For the text-containing cell, return its midpoint in [x, y] coordinate format. 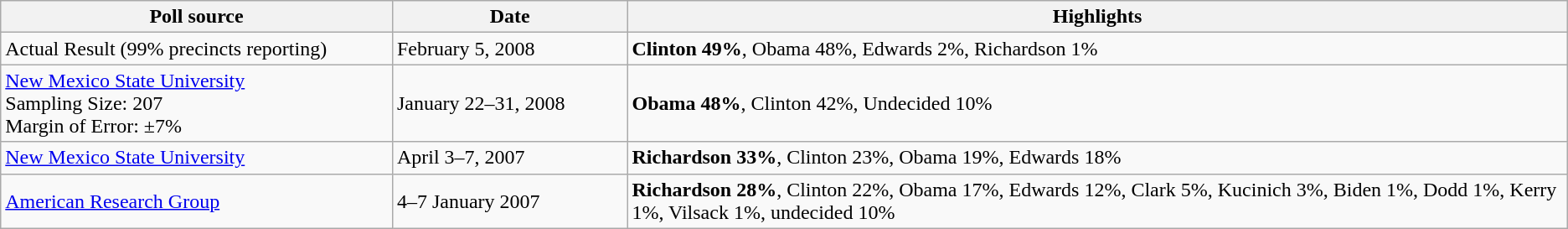
New Mexico State University [197, 158]
Richardson 28%, Clinton 22%, Obama 17%, Edwards 12%, Clark 5%, Kucinich 3%, Biden 1%, Dodd 1%, Kerry 1%, Vilsack 1%, undecided 10% [1097, 201]
American Research Group [197, 201]
Poll source [197, 17]
February 5, 2008 [509, 49]
January 22–31, 2008 [509, 103]
Date [509, 17]
Highlights [1097, 17]
Clinton 49%, Obama 48%, Edwards 2%, Richardson 1% [1097, 49]
New Mexico State UniversitySampling Size: 207 Margin of Error: ±7% [197, 103]
Actual Result (99% precincts reporting) [197, 49]
April 3–7, 2007 [509, 158]
Richardson 33%, Clinton 23%, Obama 19%, Edwards 18% [1097, 158]
Obama 48%, Clinton 42%, Undecided 10% [1097, 103]
4–7 January 2007 [509, 201]
